Return (x, y) of the center of cell containing provided text 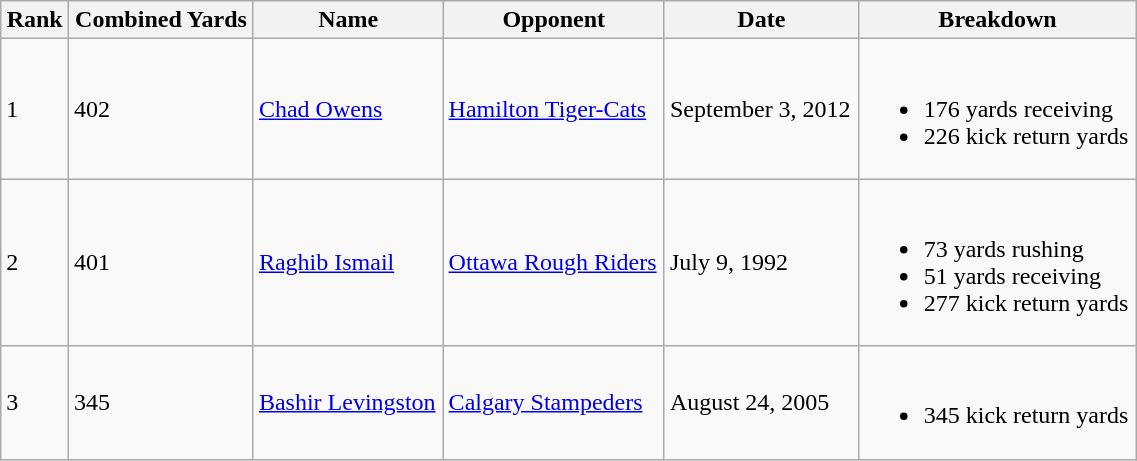
2 (35, 262)
176 yards receiving226 kick return yards (998, 109)
Ottawa Rough Riders (554, 262)
Chad Owens (348, 109)
September 3, 2012 (761, 109)
Raghib Ismail (348, 262)
Rank (35, 20)
402 (162, 109)
Opponent (554, 20)
401 (162, 262)
July 9, 1992 (761, 262)
3 (35, 402)
Calgary Stampeders (554, 402)
August 24, 2005 (761, 402)
Date (761, 20)
Bashir Levingston (348, 402)
1 (35, 109)
Name (348, 20)
Combined Yards (162, 20)
345 (162, 402)
Breakdown (998, 20)
345 kick return yards (998, 402)
Hamilton Tiger-Cats (554, 109)
73 yards rushing51 yards receiving277 kick return yards (998, 262)
